Detect which cell encompasses the target text, then output its [X, Y] center coordinate. 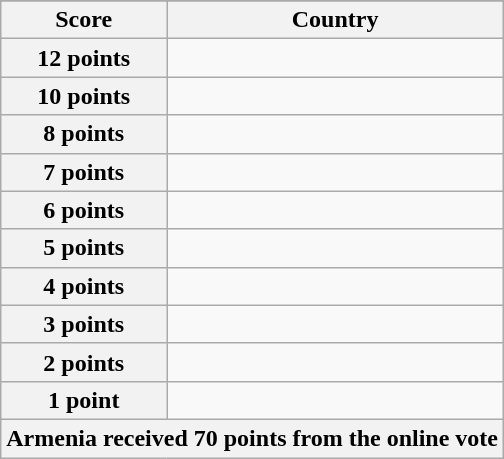
Country [336, 20]
12 points [84, 58]
2 points [84, 362]
Armenia received 70 points from the online vote [252, 438]
7 points [84, 172]
4 points [84, 286]
5 points [84, 248]
8 points [84, 134]
Score [84, 20]
6 points [84, 210]
3 points [84, 324]
10 points [84, 96]
1 point [84, 400]
